Capture the cell that displays the provided text and extract its (X, Y) central coordinate. 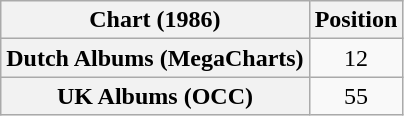
Chart (1986) (155, 20)
UK Albums (OCC) (155, 96)
12 (356, 58)
Position (356, 20)
55 (356, 96)
Dutch Albums (MegaCharts) (155, 58)
